For the text-containing cell, return its midpoint in (x, y) coordinate format. 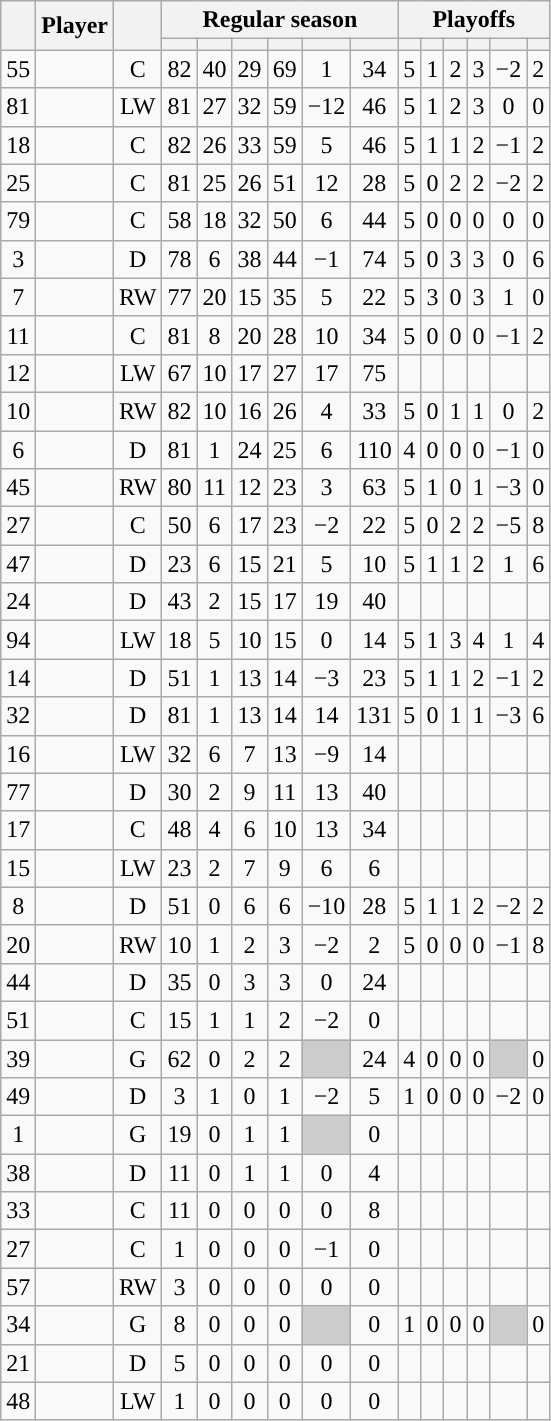
57 (18, 1287)
47 (18, 564)
110 (374, 449)
55 (18, 69)
45 (18, 488)
Playoffs (474, 20)
−5 (508, 526)
29 (250, 69)
80 (180, 488)
Regular season (280, 20)
62 (180, 1059)
58 (180, 221)
75 (374, 373)
−9 (326, 754)
Player (75, 26)
74 (374, 259)
67 (180, 373)
30 (180, 792)
79 (18, 221)
39 (18, 1059)
94 (18, 640)
49 (18, 1097)
−12 (326, 107)
69 (284, 69)
−10 (326, 906)
78 (180, 259)
43 (180, 602)
63 (374, 488)
131 (374, 716)
